Determine the (X, Y) coordinate at the center of the cell enclosing the given text.  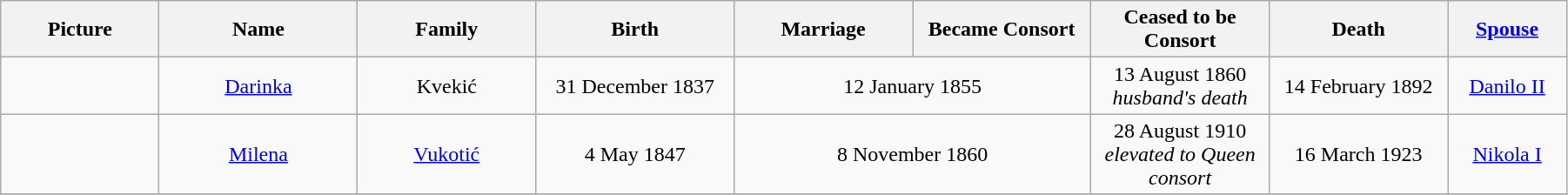
Family (447, 30)
16 March 1923 (1359, 154)
8 November 1860 (913, 154)
Nikola I (1507, 154)
Kvekić (447, 85)
Milena (258, 154)
Death (1359, 30)
Ceased to be Consort (1180, 30)
12 January 1855 (913, 85)
14 February 1892 (1359, 85)
Became Consort (1002, 30)
Picture (80, 30)
Vukotić (447, 154)
Name (258, 30)
4 May 1847 (635, 154)
Marriage (823, 30)
Spouse (1507, 30)
31 December 1837 (635, 85)
Birth (635, 30)
Danilo II (1507, 85)
Darinka (258, 85)
28 August 1910elevated to Queen consort (1180, 154)
13 August 1860husband's death (1180, 85)
